Return (x, y) of the center of cell containing provided text 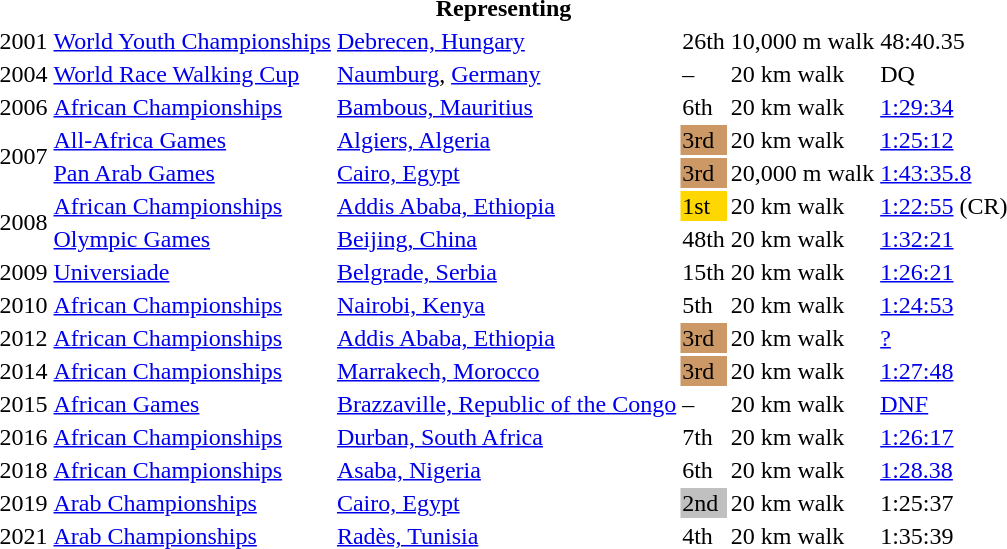
5th (704, 305)
African Games (192, 404)
Debrecen, Hungary (506, 41)
Bambous, Mauritius (506, 107)
15th (704, 272)
7th (704, 437)
Durban, South Africa (506, 437)
Brazzaville, Republic of the Congo (506, 404)
20,000 m walk (802, 173)
Olympic Games (192, 239)
26th (704, 41)
World Race Walking Cup (192, 74)
10,000 m walk (802, 41)
All-Africa Games (192, 140)
Beijing, China (506, 239)
Nairobi, Kenya (506, 305)
Pan Arab Games (192, 173)
Naumburg, Germany (506, 74)
World Youth Championships (192, 41)
Marrakech, Morocco (506, 371)
2nd (704, 503)
Arab Championships (192, 503)
Asaba, Nigeria (506, 470)
48th (704, 239)
Belgrade, Serbia (506, 272)
Algiers, Algeria (506, 140)
Universiade (192, 272)
1st (704, 206)
